Provide the [X, Y] coordinate of the cell's center where the given text is located.  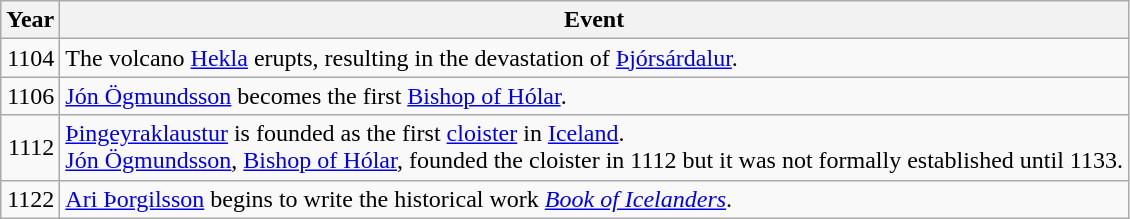
Ari Þorgilsson begins to write the historical work Book of Icelanders. [594, 199]
1106 [30, 96]
1122 [30, 199]
1104 [30, 58]
Event [594, 20]
1112 [30, 148]
Jón Ögmundsson becomes the first Bishop of Hólar. [594, 96]
Year [30, 20]
The volcano Hekla erupts, resulting in the devastation of Þjórsárdalur. [594, 58]
